Determine the [x, y] coordinate at the center of the cell enclosing the given text.  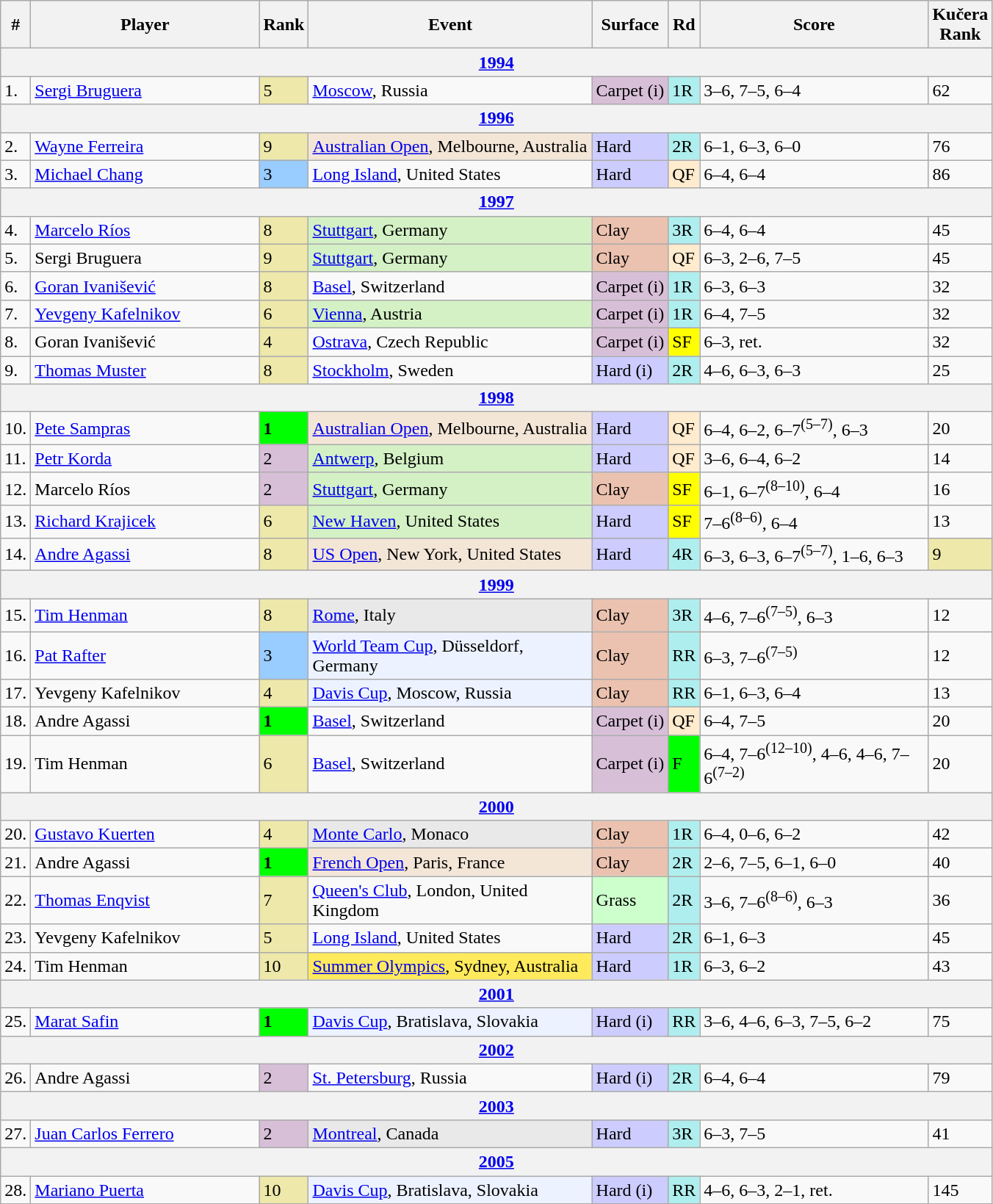
7. [16, 314]
12. [16, 489]
2003 [496, 1106]
2002 [496, 1050]
US Open, New York, United States [450, 554]
7–6(8–6), 6–4 [814, 522]
Ostrava, Czech Republic [450, 342]
22. [16, 901]
42 [961, 834]
6–3, 6–3 [814, 286]
Monte Carlo, Monaco [450, 834]
Surface [630, 25]
3–6, 6–4, 6–2 [814, 458]
4–6, 6–3, 2–1, ret. [814, 1190]
7 [284, 901]
1999 [496, 585]
World Team Cup, Düsseldorf, Germany [450, 655]
Wayne Ferreira [145, 146]
11. [16, 458]
145 [961, 1190]
1997 [496, 202]
3–6, 7–5, 6–4 [814, 90]
4–6, 7–6(7–5), 6–3 [814, 616]
Score [814, 25]
20. [16, 834]
10. [16, 429]
6–1, 6–3 [814, 938]
3–6, 7–6(8–6), 6–3 [814, 901]
Vienna, Austria [450, 314]
6–3, 7–5 [814, 1133]
Montreal, Canada [450, 1133]
14 [961, 458]
2000 [496, 807]
6–4, 7–6(12–10), 4–6, 4–6, 7–6(7–2) [814, 764]
25 [961, 370]
Davis Cup, Moscow, Russia [450, 693]
6–3, 6–3, 6–7(5–7), 1–6, 6–3 [814, 554]
Petr Korda [145, 458]
Summer Olympics, Sydney, Australia [450, 966]
21. [16, 862]
Thomas Enqvist [145, 901]
Michael Chang [145, 174]
1996 [496, 118]
Player [145, 25]
62 [961, 90]
17. [16, 693]
5. [16, 258]
79 [961, 1078]
15. [16, 616]
25. [16, 1022]
18. [16, 721]
6–1, 6–3, 6–4 [814, 693]
26. [16, 1078]
6–4, 0–6, 6–2 [814, 834]
2005 [496, 1162]
Gustavo Kuerten [145, 834]
36 [961, 901]
19. [16, 764]
6–1, 6–7(8–10), 6–4 [814, 489]
Pat Rafter [145, 655]
3–6, 4–6, 6–3, 7–5, 6–2 [814, 1022]
Marat Safin [145, 1022]
2–6, 7–5, 6–1, 6–0 [814, 862]
6–3, ret. [814, 342]
41 [961, 1133]
6. [16, 286]
16. [16, 655]
Queen's Club, London, United Kingdom [450, 901]
French Open, Paris, France [450, 862]
6–3, 7–6(7–5) [814, 655]
1. [16, 90]
Event [450, 25]
Rank [284, 25]
75 [961, 1022]
Mariano Puerta [145, 1190]
16 [961, 489]
6–4, 6–2, 6–7(5–7), 6–3 [814, 429]
28. [16, 1190]
St. Petersburg, Russia [450, 1078]
13. [16, 522]
Thomas Muster [145, 370]
1994 [496, 62]
2. [16, 146]
Rd [685, 25]
Pete Sampras [145, 429]
3. [16, 174]
6–3, 6–2 [814, 966]
Stockholm, Sweden [450, 370]
# [16, 25]
4. [16, 230]
6–3, 2–6, 7–5 [814, 258]
Richard Krajicek [145, 522]
43 [961, 966]
1998 [496, 398]
Grass [630, 901]
Rome, Italy [450, 616]
24. [16, 966]
2001 [496, 994]
4–6, 6–3, 6–3 [814, 370]
23. [16, 938]
New Haven, United States [450, 522]
8. [16, 342]
40 [961, 862]
76 [961, 146]
KučeraRank [961, 25]
14. [16, 554]
6–1, 6–3, 6–0 [814, 146]
9. [16, 370]
86 [961, 174]
Juan Carlos Ferrero [145, 1133]
F [685, 764]
27. [16, 1133]
Moscow, Russia [450, 90]
Antwerp, Belgium [450, 458]
4R [685, 554]
